Pinpoint the cell where the given text exists, returning its (X, Y) midpoint coordinate. 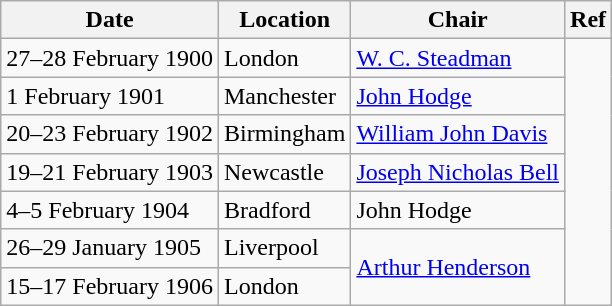
Bradford (284, 210)
Chair (458, 20)
4–5 February 1904 (110, 210)
1 February 1901 (110, 96)
Date (110, 20)
Joseph Nicholas Bell (458, 172)
William John Davis (458, 134)
W. C. Steadman (458, 58)
20–23 February 1902 (110, 134)
Ref (588, 20)
Manchester (284, 96)
27–28 February 1900 (110, 58)
Newcastle (284, 172)
Location (284, 20)
Birmingham (284, 134)
19–21 February 1903 (110, 172)
15–17 February 1906 (110, 286)
26–29 January 1905 (110, 248)
Arthur Henderson (458, 267)
Liverpool (284, 248)
